Search for the cell housing the specified text and yield its [X, Y] center coordinate. 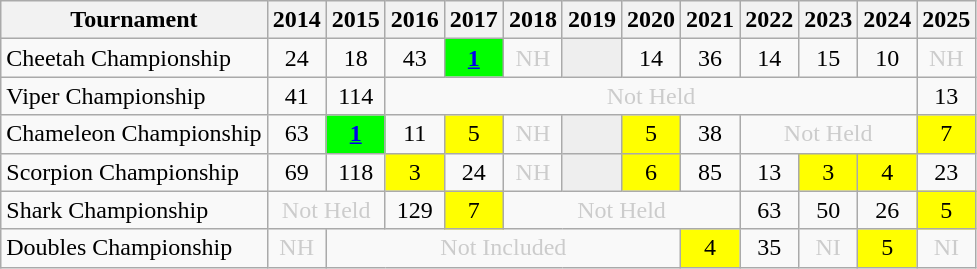
15 [828, 58]
36 [710, 58]
118 [356, 172]
69 [296, 172]
38 [710, 134]
2022 [770, 20]
114 [356, 96]
2018 [532, 20]
43 [414, 58]
Shark Championship [134, 210]
Chameleon Championship [134, 134]
2021 [710, 20]
Not Included [503, 248]
2023 [828, 20]
Viper Championship [134, 96]
Cheetah Championship [134, 58]
35 [770, 248]
10 [888, 58]
26 [888, 210]
2024 [888, 20]
2015 [356, 20]
50 [828, 210]
2016 [414, 20]
11 [414, 134]
Doubles Championship [134, 248]
41 [296, 96]
2025 [946, 20]
2017 [474, 20]
Tournament [134, 20]
18 [356, 58]
2014 [296, 20]
23 [946, 172]
6 [650, 172]
2019 [592, 20]
Scorpion Championship [134, 172]
129 [414, 210]
2020 [650, 20]
85 [710, 172]
